Pinpoint the cell where the given text exists, returning its [x, y] midpoint coordinate. 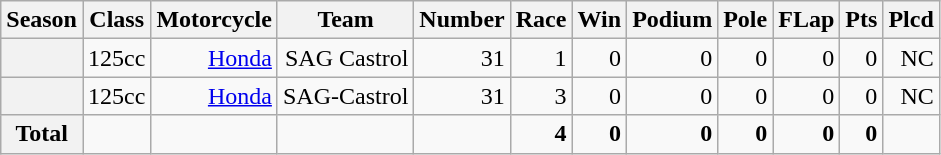
4 [541, 134]
Team [345, 20]
Race [541, 20]
Motorcycle [214, 20]
Pole [746, 20]
Total [42, 134]
3 [541, 96]
SAG Castrol [345, 58]
Plcd [911, 20]
FLap [806, 20]
Number [462, 20]
Class [116, 20]
Pts [862, 20]
Win [600, 20]
1 [541, 58]
SAG-Castrol [345, 96]
Season [42, 20]
Podium [672, 20]
